Provide the [x, y] coordinate of the cell's center where the given text is located.  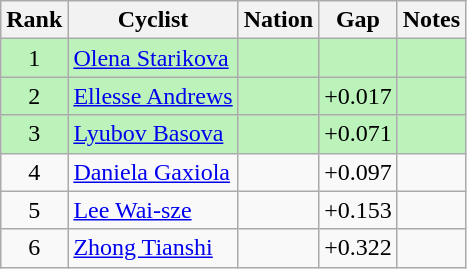
Zhong Tianshi [153, 248]
5 [34, 210]
Ellesse Andrews [153, 96]
+0.153 [358, 210]
Nation [278, 20]
2 [34, 96]
Cyclist [153, 20]
+0.097 [358, 172]
4 [34, 172]
Daniela Gaxiola [153, 172]
Lee Wai-sze [153, 210]
Olena Starikova [153, 58]
Lyubov Basova [153, 134]
+0.071 [358, 134]
+0.322 [358, 248]
6 [34, 248]
+0.017 [358, 96]
1 [34, 58]
3 [34, 134]
Gap [358, 20]
Rank [34, 20]
Notes [431, 20]
